Extract the (X, Y) coordinate from the center of the cell holding the provided text.  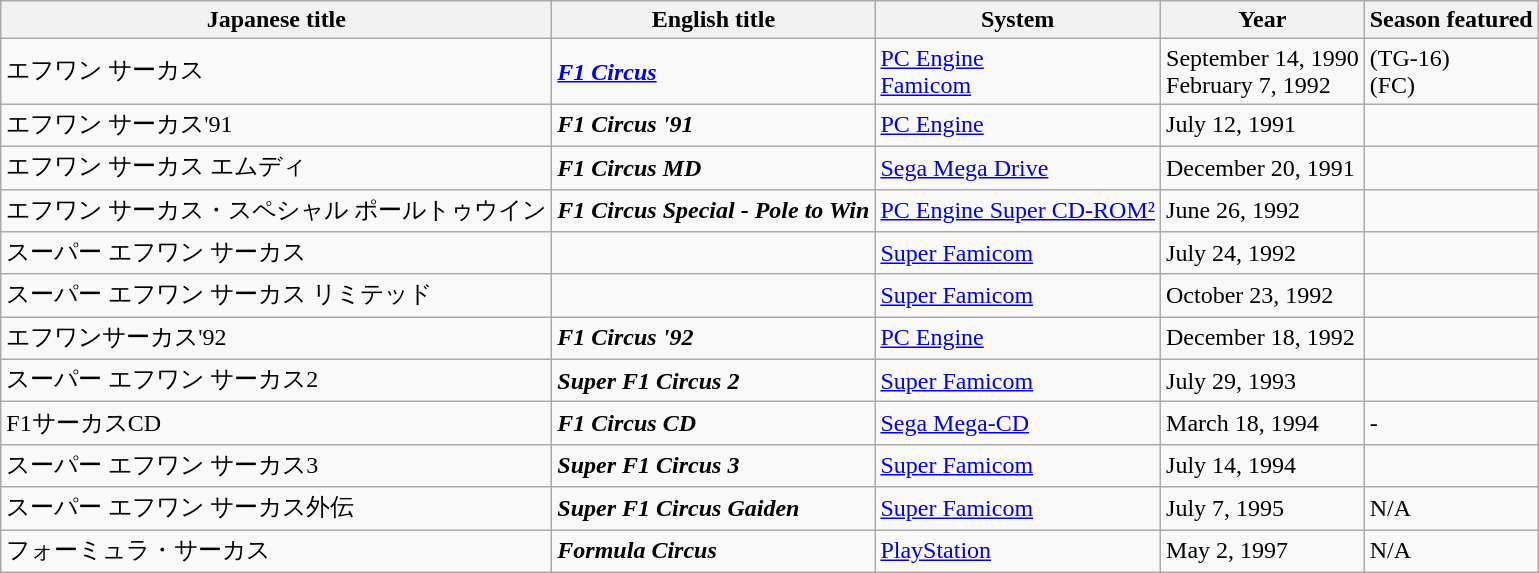
Sega Mega-CD (1018, 424)
エフワン サーカス'91 (276, 126)
July 12, 1991 (1263, 126)
Sega Mega Drive (1018, 168)
English title (714, 20)
Super F1 Circus 3 (714, 466)
December 20, 1991 (1263, 168)
スーパー エフワン サーカス (276, 254)
Year (1263, 20)
スーパー エフワン サーカス3 (276, 466)
エフワンサーカス'92 (276, 338)
Season featured (1451, 20)
F1 Circus MD (714, 168)
Super F1 Circus 2 (714, 380)
July 24, 1992 (1263, 254)
F1 Circus (714, 72)
スーパー エフワン サーカス外伝 (276, 508)
F1 Circus Special - Pole to Win (714, 210)
エフワン サーカス・スペシャル ポールトゥウイン (276, 210)
- (1451, 424)
System (1018, 20)
エフワン サーカス エムディ (276, 168)
Super F1 Circus Gaiden (714, 508)
March 18, 1994 (1263, 424)
December 18, 1992 (1263, 338)
May 2, 1997 (1263, 552)
October 23, 1992 (1263, 296)
F1サーカスCD (276, 424)
July 29, 1993 (1263, 380)
(TG-16) (FC) (1451, 72)
フォーミュラ・サーカス (276, 552)
スーパー エフワン サーカス2 (276, 380)
F1 Circus '92 (714, 338)
PC Engine Super CD-ROM² (1018, 210)
July 7, 1995 (1263, 508)
F1 Circus '91 (714, 126)
PC EngineFamicom (1018, 72)
Formula Circus (714, 552)
スーパー エフワン サーカス リミテッド (276, 296)
エフワン サーカス (276, 72)
F1 Circus CD (714, 424)
July 14, 1994 (1263, 466)
June 26, 1992 (1263, 210)
PlayStation (1018, 552)
Japanese title (276, 20)
September 14, 1990February 7, 1992 (1263, 72)
